Capture the cell that displays the provided text and extract its (X, Y) central coordinate. 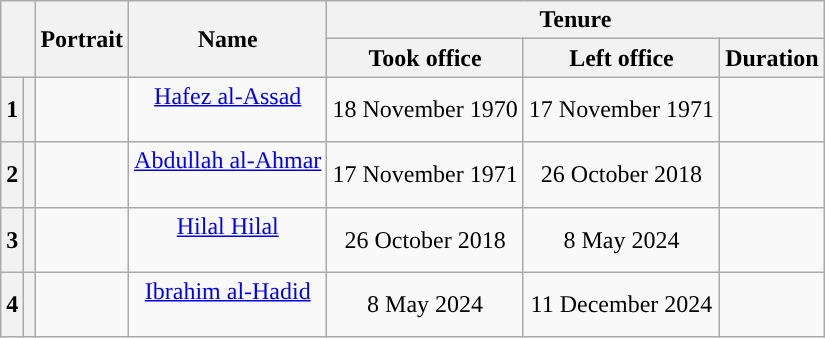
Took office (425, 58)
Duration (772, 58)
Abdullah al-Ahmar (228, 174)
Tenure (576, 20)
18 November 1970 (425, 110)
Portrait (82, 39)
Ibrahim al-Hadid (228, 304)
3 (12, 240)
Hafez al-Assad (228, 110)
Hilal Hilal (228, 240)
Name (228, 39)
1 (12, 110)
11 December 2024 (621, 304)
2 (12, 174)
Left office (621, 58)
4 (12, 304)
